Determine the (X, Y) coordinate at the center of the cell enclosing the given text.  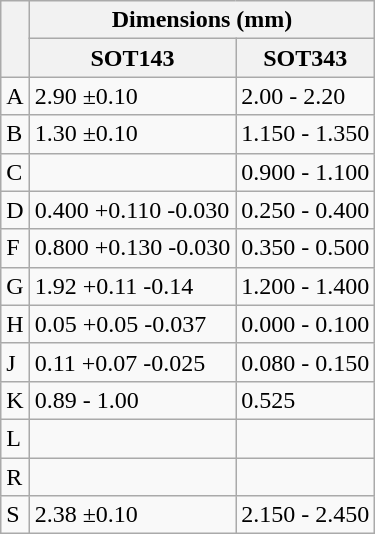
1.200 - 1.400 (306, 286)
Dimensions (mm) (202, 20)
H (15, 324)
0.400 +0.110 -0.030 (132, 210)
2.90 ±0.10 (132, 96)
C (15, 172)
S (15, 515)
0.800 +0.130 -0.030 (132, 248)
2.38 ±0.10 (132, 515)
0.05 +0.05 -0.037 (132, 324)
0.250 - 0.400 (306, 210)
A (15, 96)
D (15, 210)
1.150 - 1.350 (306, 134)
G (15, 286)
0.080 - 0.150 (306, 362)
1.92 +0.11 -0.14 (132, 286)
SOT143 (132, 58)
L (15, 438)
2.00 - 2.20 (306, 96)
0.11 +0.07 -0.025 (132, 362)
1.30 ±0.10 (132, 134)
SOT343 (306, 58)
B (15, 134)
0.350 - 0.500 (306, 248)
2.150 - 2.450 (306, 515)
R (15, 477)
0.525 (306, 400)
F (15, 248)
0.900 - 1.100 (306, 172)
0.89 - 1.00 (132, 400)
K (15, 400)
0.000 - 0.100 (306, 324)
J (15, 362)
